Find where the given text appears and provide that cell's center as [x, y] coordinate. 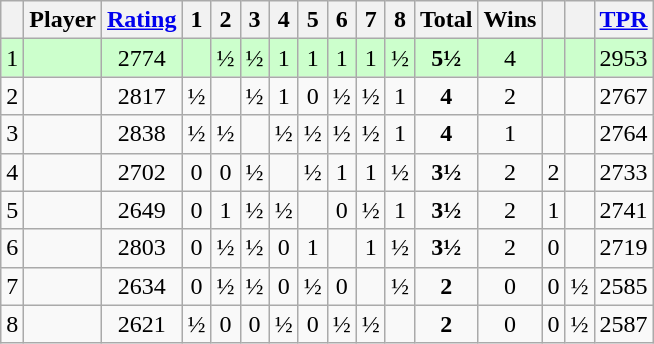
2817 [142, 96]
Rating [142, 20]
2741 [624, 210]
2621 [142, 324]
2838 [142, 134]
TPR [624, 20]
2733 [624, 172]
2585 [624, 286]
2702 [142, 172]
Player [63, 20]
2774 [142, 58]
2649 [142, 210]
2587 [624, 324]
Wins [510, 20]
Total [446, 20]
5½ [446, 58]
2767 [624, 96]
2634 [142, 286]
2764 [624, 134]
2803 [142, 248]
2953 [624, 58]
2719 [624, 248]
